Search for the cell housing the specified text and yield its (x, y) center coordinate. 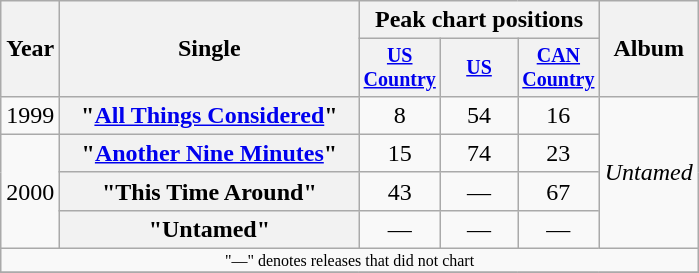
Single (210, 49)
8 (400, 115)
Year (30, 49)
2000 (30, 191)
Peak chart positions (479, 20)
74 (480, 153)
54 (480, 115)
CAN Country (559, 68)
15 (400, 153)
"Untamed" (210, 229)
US (480, 68)
43 (400, 191)
Album (648, 49)
"This Time Around" (210, 191)
16 (559, 115)
US Country (400, 68)
Untamed (648, 172)
23 (559, 153)
"Another Nine Minutes" (210, 153)
67 (559, 191)
"All Things Considered" (210, 115)
1999 (30, 115)
"—" denotes releases that did not chart (350, 261)
